Provide the [X, Y] coordinate of the cell's center where the given text is located.  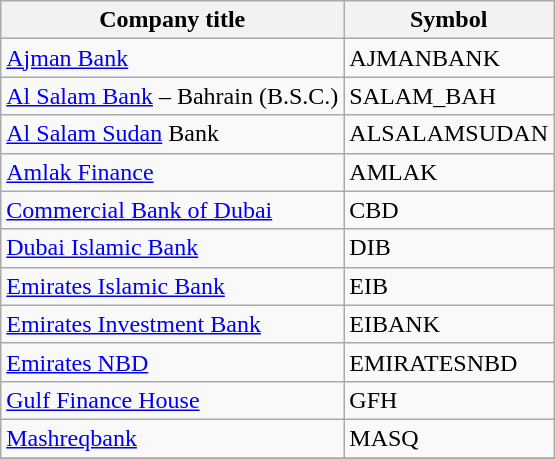
Ajman Bank [172, 58]
SALAM_BAH [449, 96]
MASQ [449, 438]
Al Salam Bank – Bahrain (B.S.C.) [172, 96]
ALSALAMSUDAN [449, 134]
AJMANBANK [449, 58]
DIB [449, 248]
Dubai Islamic Bank [172, 248]
CBD [449, 210]
EIB [449, 286]
AMLAK [449, 172]
Company title [172, 20]
GFH [449, 400]
Commercial Bank of Dubai [172, 210]
Mashreqbank [172, 438]
Emirates Investment Bank [172, 324]
Symbol [449, 20]
Al Salam Sudan Bank [172, 134]
Amlak Finance [172, 172]
EMIRATESNBD [449, 362]
Emirates NBD [172, 362]
EIBANK [449, 324]
Gulf Finance House [172, 400]
Emirates Islamic Bank [172, 286]
